Pinpoint the cell where the given text exists, returning its [x, y] midpoint coordinate. 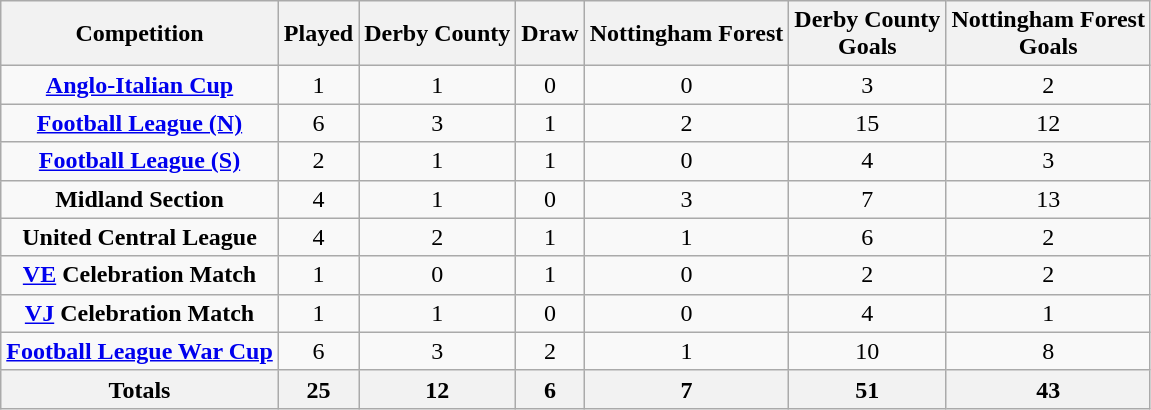
15 [868, 123]
25 [318, 389]
51 [868, 389]
Midland Section [140, 199]
VE Celebration Match [140, 275]
Football League (S) [140, 161]
Competition [140, 34]
Derby County Goals [868, 34]
8 [1048, 351]
10 [868, 351]
Football League War Cup [140, 351]
Derby County [438, 34]
United Central League [140, 237]
13 [1048, 199]
Football League (N) [140, 123]
Anglo-Italian Cup [140, 85]
Played [318, 34]
Nottingham Forest [686, 34]
Totals [140, 389]
Nottingham Forest Goals [1048, 34]
43 [1048, 389]
VJ Celebration Match [140, 313]
Draw [550, 34]
